Locate the cell with the specified text and output its (X, Y) center coordinate. 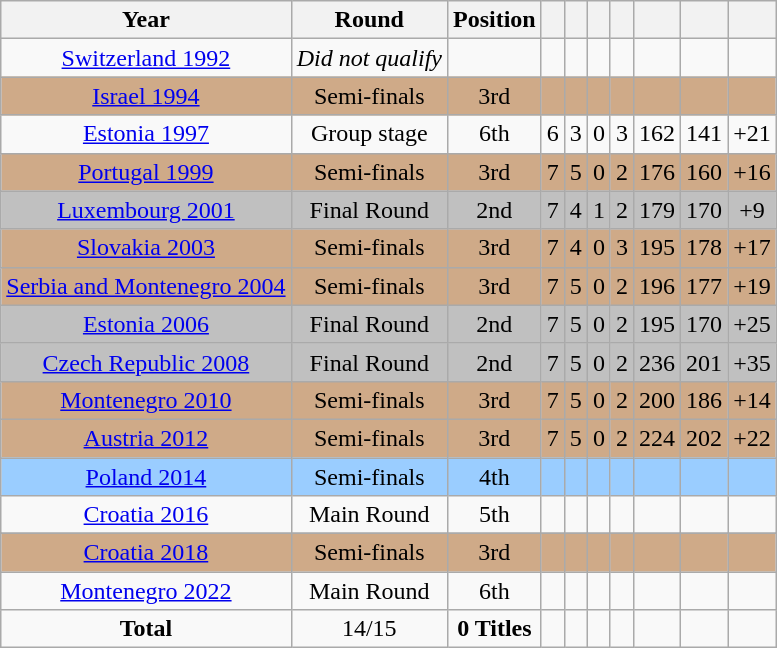
+16 (752, 172)
+35 (752, 362)
201 (704, 362)
Switzerland 1992 (146, 58)
Slovakia 2003 (146, 248)
Group stage (369, 134)
176 (656, 172)
Round (369, 20)
Czech Republic 2008 (146, 362)
196 (656, 286)
Israel 1994 (146, 96)
177 (704, 286)
Position (494, 20)
+22 (752, 438)
14/15 (369, 629)
Estonia 2006 (146, 324)
224 (656, 438)
236 (656, 362)
160 (704, 172)
+25 (752, 324)
Luxembourg 2001 (146, 210)
Croatia 2018 (146, 553)
200 (656, 400)
+21 (752, 134)
Year (146, 20)
Montenegro 2010 (146, 400)
Croatia 2016 (146, 515)
5th (494, 515)
Montenegro 2022 (146, 591)
4th (494, 477)
178 (704, 248)
Total (146, 629)
Portugal 1999 (146, 172)
186 (704, 400)
+19 (752, 286)
6 (552, 134)
+17 (752, 248)
141 (704, 134)
1 (598, 210)
0 Titles (494, 629)
202 (704, 438)
Did not qualify (369, 58)
179 (656, 210)
Austria 2012 (146, 438)
Estonia 1997 (146, 134)
162 (656, 134)
Poland 2014 (146, 477)
+9 (752, 210)
+14 (752, 400)
Serbia and Montenegro 2004 (146, 286)
